Return (x, y) of the center of cell containing provided text 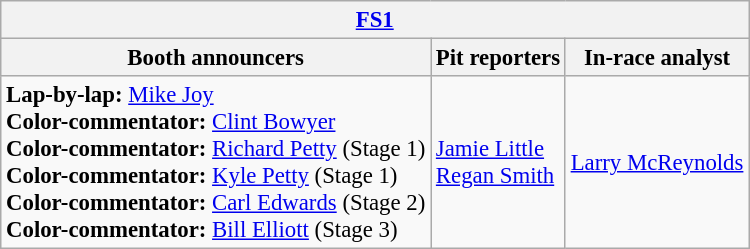
Pit reporters (498, 58)
Booth announcers (216, 58)
Larry McReynolds (656, 162)
In-race analyst (656, 58)
FS1 (375, 20)
Jamie LittleRegan Smith (498, 162)
